Scan for the cell matching the given text and deliver its [X, Y] coordinate at center. 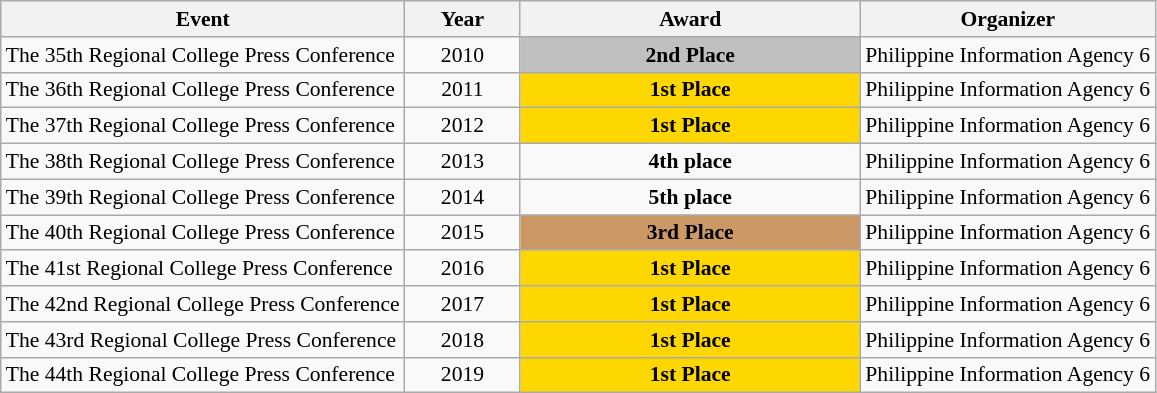
The 42nd Regional College Press Conference [203, 304]
Organizer [1008, 19]
The 35th Regional College Press Conference [203, 55]
Award [690, 19]
2014 [462, 197]
2013 [462, 162]
The 37th Regional College Press Conference [203, 126]
The 38th Regional College Press Conference [203, 162]
2015 [462, 233]
The 43rd Regional College Press Conference [203, 340]
3rd Place [690, 233]
4th place [690, 162]
Year [462, 19]
Event [203, 19]
2012 [462, 126]
2nd Place [690, 55]
2016 [462, 269]
5th place [690, 197]
2010 [462, 55]
2017 [462, 304]
2019 [462, 375]
The 40th Regional College Press Conference [203, 233]
The 41st Regional College Press Conference [203, 269]
2018 [462, 340]
The 44th Regional College Press Conference [203, 375]
The 36th Regional College Press Conference [203, 90]
The 39th Regional College Press Conference [203, 197]
2011 [462, 90]
